Return the (X, Y) coordinate for the center point of the cell that contains the specified text.  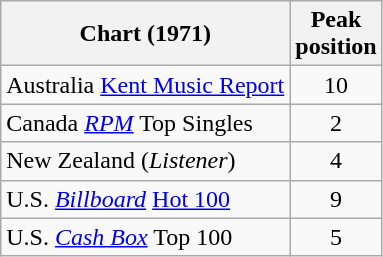
Chart (1971) (146, 34)
Australia Kent Music Report (146, 85)
U.S. Billboard Hot 100 (146, 199)
10 (336, 85)
New Zealand (Listener) (146, 161)
4 (336, 161)
Canada RPM Top Singles (146, 123)
2 (336, 123)
5 (336, 237)
9 (336, 199)
U.S. Cash Box Top 100 (146, 237)
Peakposition (336, 34)
